Locate the cell with the specified text and output its (X, Y) center coordinate. 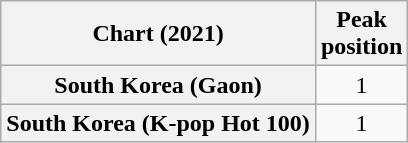
South Korea (K-pop Hot 100) (158, 123)
South Korea (Gaon) (158, 85)
Peakposition (361, 34)
Chart (2021) (158, 34)
